Locate the cell with the specified text and output its (x, y) center coordinate. 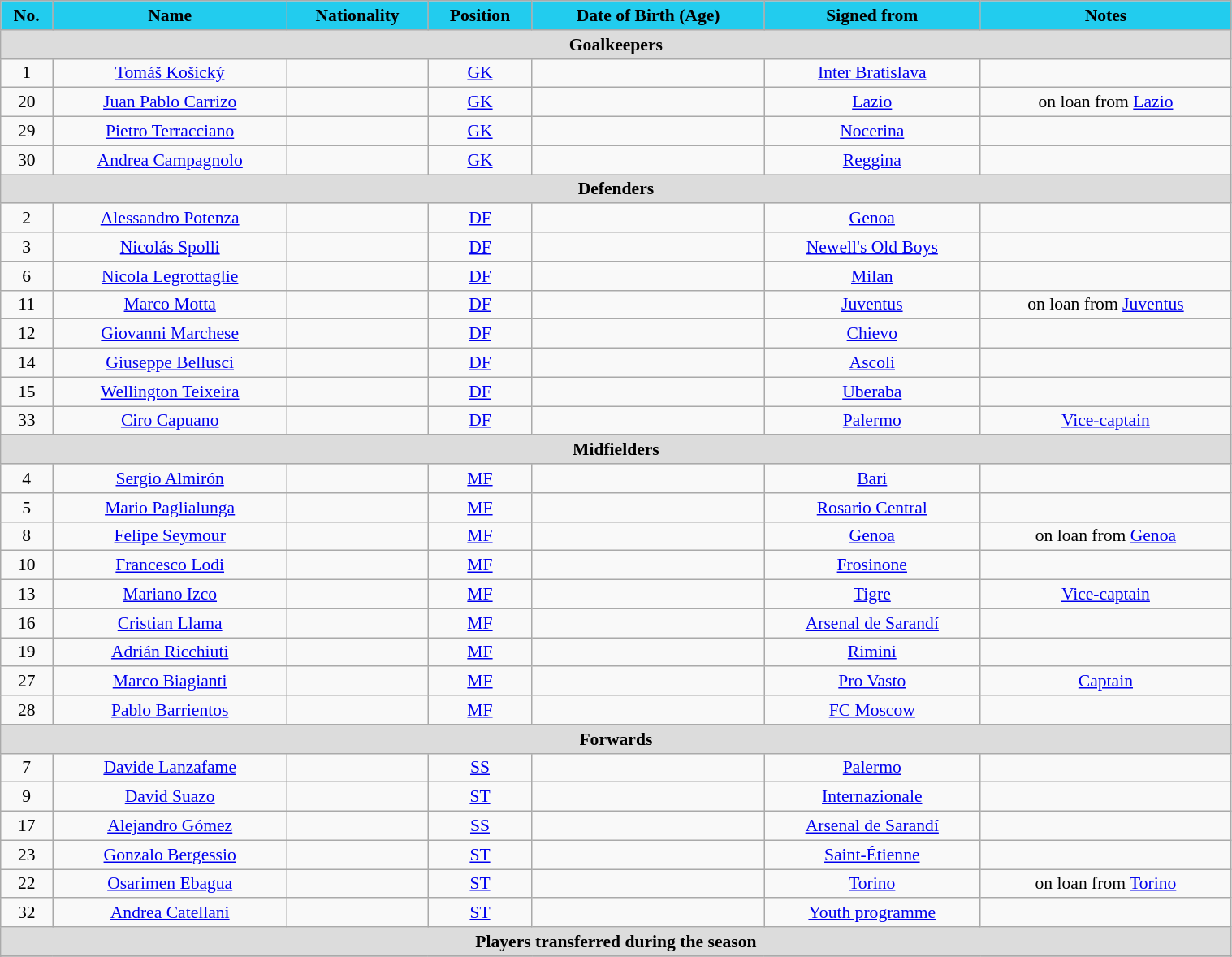
2 (27, 219)
30 (27, 160)
Forwards (616, 739)
on loan from Lazio (1106, 102)
6 (27, 276)
Torino (872, 884)
Alejandro Gómez (171, 826)
13 (27, 595)
3 (27, 247)
5 (27, 508)
on loan from Juventus (1106, 305)
Tomáš Košický (171, 73)
7 (27, 768)
23 (27, 855)
Juventus (872, 305)
Nicola Legrottaglie (171, 276)
Name (171, 15)
9 (27, 797)
Date of Birth (Age) (648, 15)
1 (27, 73)
Pro Vasto (872, 682)
27 (27, 682)
14 (27, 363)
Davide Lanzafame (171, 768)
Uberaba (872, 392)
Gonzalo Bergessio (171, 855)
Felipe Seymour (171, 536)
Pietro Terracciano (171, 132)
10 (27, 565)
Midfielders (616, 450)
16 (27, 623)
Giuseppe Bellusci (171, 363)
on loan from Genoa (1106, 536)
Marco Biagianti (171, 682)
Andrea Campagnolo (171, 160)
Tigre (872, 595)
No. (27, 15)
17 (27, 826)
22 (27, 884)
12 (27, 334)
8 (27, 536)
FC Moscow (872, 710)
4 (27, 478)
Youth programme (872, 913)
Position (481, 15)
Goalkeepers (616, 45)
Reggina (872, 160)
Notes (1106, 15)
Osarimen Ebagua (171, 884)
Saint-Étienne (872, 855)
11 (27, 305)
Pablo Barrientos (171, 710)
on loan from Torino (1106, 884)
Bari (872, 478)
28 (27, 710)
Signed from (872, 15)
Milan (872, 276)
Newell's Old Boys (872, 247)
20 (27, 102)
Lazio (872, 102)
Ascoli (872, 363)
Francesco Lodi (171, 565)
Rosario Central (872, 508)
Adrián Ricchiuti (171, 652)
Wellington Teixeira (171, 392)
19 (27, 652)
29 (27, 132)
Internazionale (872, 797)
Juan Pablo Carrizo (171, 102)
Frosinone (872, 565)
Rimini (872, 652)
Players transferred during the season (616, 942)
Cristian Llama (171, 623)
Mario Paglialunga (171, 508)
15 (27, 392)
Sergio Almirón (171, 478)
David Suazo (171, 797)
33 (27, 421)
Andrea Catellani (171, 913)
Mariano Izco (171, 595)
Ciro Capuano (171, 421)
Alessandro Potenza (171, 219)
Captain (1106, 682)
32 (27, 913)
Nicolás Spolli (171, 247)
Giovanni Marchese (171, 334)
Chievo (872, 334)
Inter Bratislava (872, 73)
Marco Motta (171, 305)
Nocerina (872, 132)
Nationality (357, 15)
Defenders (616, 189)
